Search for the cell housing the specified text and yield its [x, y] center coordinate. 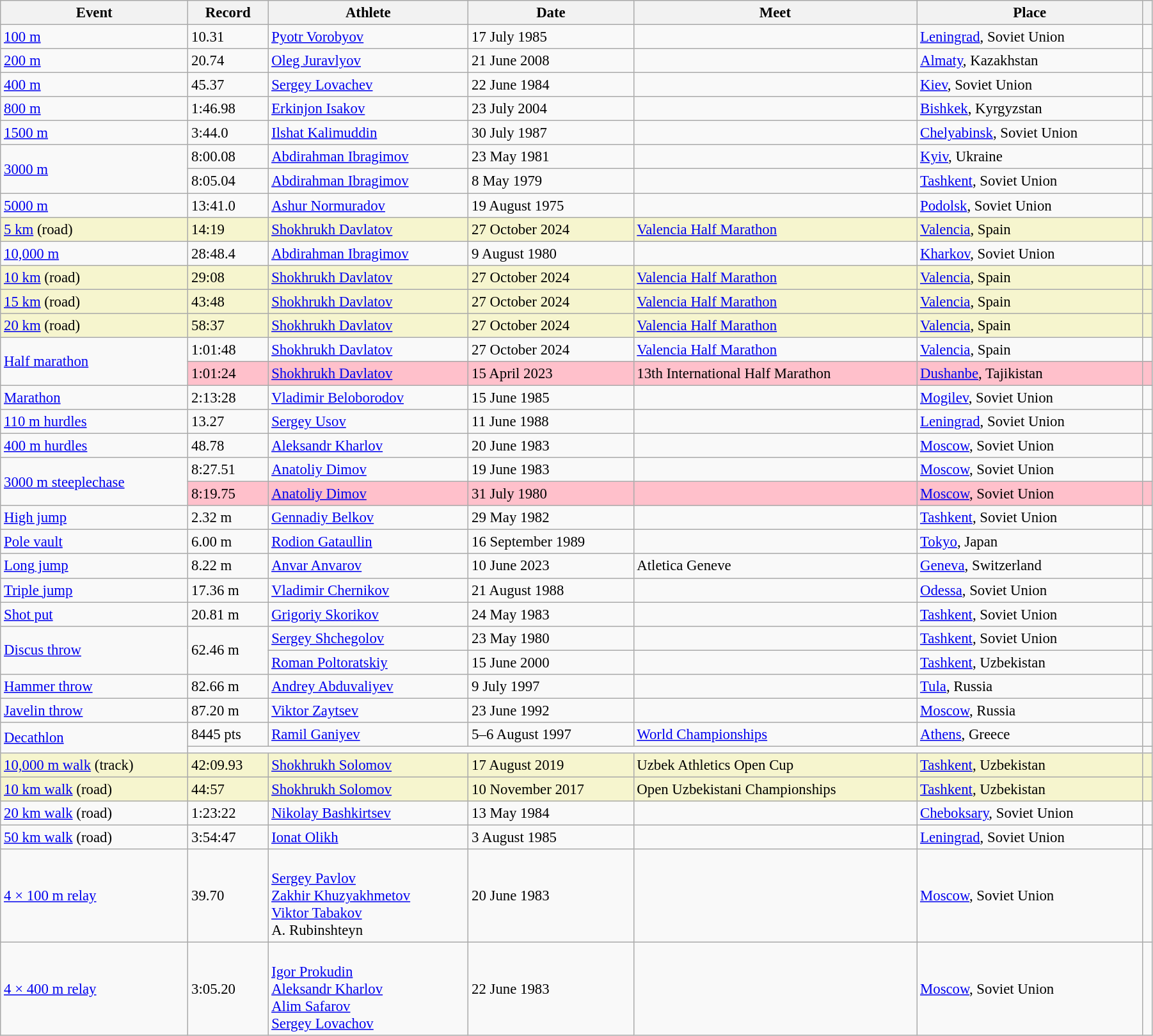
Sergey Shchegolov [369, 638]
Odessa, Soviet Union [1030, 590]
30 July 1987 [551, 133]
2:13:28 [228, 397]
44:57 [228, 790]
Kiev, Soviet Union [1030, 85]
21 June 2008 [551, 61]
Meet [775, 13]
Oleg Juravlyov [369, 61]
Vladimir Beloborodov [369, 397]
100 m [95, 37]
3000 m steeplechase [95, 481]
Decathlon [95, 738]
5–6 August 1997 [551, 735]
17 August 2019 [551, 765]
20.81 m [228, 614]
48.78 [228, 446]
High jump [95, 518]
13th International Half Marathon [775, 374]
42:09.93 [228, 765]
15 June 2000 [551, 662]
Viktor Zaytsev [369, 710]
23 May 1981 [551, 157]
22 June 1983 [551, 989]
Rodion Gataullin [369, 542]
3:44.0 [228, 133]
400 m hurdles [95, 446]
17 July 1985 [551, 37]
Almaty, Kazakhstan [1030, 61]
Place [1030, 13]
8:19.75 [228, 494]
3:54:47 [228, 838]
Mogilev, Soviet Union [1030, 397]
62.46 m [228, 650]
Atletica Geneve [775, 566]
29 May 1982 [551, 518]
Triple jump [95, 590]
Event [95, 13]
22 June 1984 [551, 85]
19 June 1983 [551, 470]
Bishkek, Kyrgyzstan [1030, 109]
31 July 1980 [551, 494]
Kyiv, Ukraine [1030, 157]
Shot put [95, 614]
Roman Poltoratskiy [369, 662]
Geneva, Switzerland [1030, 566]
10 November 2017 [551, 790]
23 June 1992 [551, 710]
8445 pts [228, 735]
16 September 1989 [551, 542]
6.00 m [228, 542]
23 July 2004 [551, 109]
3000 m [95, 169]
15 June 1985 [551, 397]
Athens, Greece [1030, 735]
800 m [95, 109]
Pyotr Vorobyov [369, 37]
Ashur Normuradov [369, 205]
10 June 2023 [551, 566]
Gennadiy Belkov [369, 518]
9 August 1980 [551, 253]
10 km walk (road) [95, 790]
Hammer throw [95, 687]
Grigoriy Skorikov [369, 614]
Tula, Russia [1030, 687]
9 July 1997 [551, 687]
Anvar Anvarov [369, 566]
15 km (road) [95, 301]
4 × 100 m relay [95, 896]
58:37 [228, 326]
43:48 [228, 301]
8:05.04 [228, 181]
Ilshat Kalimuddin [369, 133]
Half marathon [95, 361]
8:27.51 [228, 470]
3 August 1985 [551, 838]
Sergey Usov [369, 422]
Aleksandr Kharlov [369, 446]
87.20 m [228, 710]
10,000 m walk (track) [95, 765]
39.70 [228, 896]
10 km (road) [95, 277]
Moscow, Russia [1030, 710]
Nikolay Bashkirtsev [369, 813]
2.32 m [228, 518]
21 August 1988 [551, 590]
110 m hurdles [95, 422]
82.66 m [228, 687]
24 May 1983 [551, 614]
Vladimir Chernikov [369, 590]
50 km walk (road) [95, 838]
19 August 1975 [551, 205]
1500 m [95, 133]
20 km walk (road) [95, 813]
Cheboksary, Soviet Union [1030, 813]
45.37 [228, 85]
Chelyabinsk, Soviet Union [1030, 133]
Discus throw [95, 650]
Kharkov, Soviet Union [1030, 253]
13.27 [228, 422]
Pole vault [95, 542]
Ionat Olikh [369, 838]
23 May 1980 [551, 638]
Record [228, 13]
10.31 [228, 37]
Tokyo, Japan [1030, 542]
14:19 [228, 229]
10,000 m [95, 253]
1:23:22 [228, 813]
Podolsk, Soviet Union [1030, 205]
Open Uzbekistani Championships [775, 790]
15 April 2023 [551, 374]
20 km (road) [95, 326]
1:01:24 [228, 374]
Sergey PavlovZakhir KhuzyakhmetovViktor TabakovA. Rubinshteyn [369, 896]
Ramil Ganiyev [369, 735]
13 May 1984 [551, 813]
Long jump [95, 566]
1:01:48 [228, 349]
Marathon [95, 397]
4 × 400 m relay [95, 989]
8 May 1979 [551, 181]
World Championships [775, 735]
Erkinjon Isakov [369, 109]
Uzbek Athletics Open Cup [775, 765]
28:48.4 [228, 253]
Athlete [369, 13]
Igor ProkudinAleksandr KharlovAlim SafarovSergey Lovachov [369, 989]
5000 m [95, 205]
Date [551, 13]
5 km (road) [95, 229]
Javelin throw [95, 710]
1:46.98 [228, 109]
13:41.0 [228, 205]
20.74 [228, 61]
11 June 1988 [551, 422]
200 m [95, 61]
8:00.08 [228, 157]
29:08 [228, 277]
Sergey Lovachev [369, 85]
17.36 m [228, 590]
8.22 m [228, 566]
3:05.20 [228, 989]
Andrey Abduvaliyev [369, 687]
400 m [95, 85]
Dushanbe, Tajikistan [1030, 374]
